Locate the cell with the specified text and output its [x, y] center coordinate. 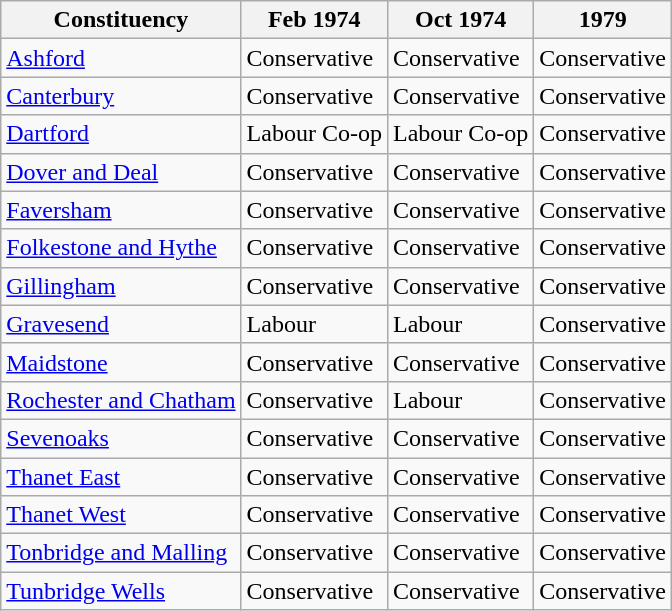
Sevenoaks [121, 438]
Dover and Deal [121, 172]
Dartford [121, 134]
Gillingham [121, 286]
Rochester and Chatham [121, 400]
Gravesend [121, 324]
Faversham [121, 210]
Ashford [121, 58]
Maidstone [121, 362]
Tunbridge Wells [121, 591]
Oct 1974 [460, 20]
Tonbridge and Malling [121, 553]
Canterbury [121, 96]
1979 [603, 20]
Thanet East [121, 477]
Constituency [121, 20]
Feb 1974 [314, 20]
Thanet West [121, 515]
Folkestone and Hythe [121, 248]
